Determine the [x, y] coordinate at the center of the cell enclosing the given text.  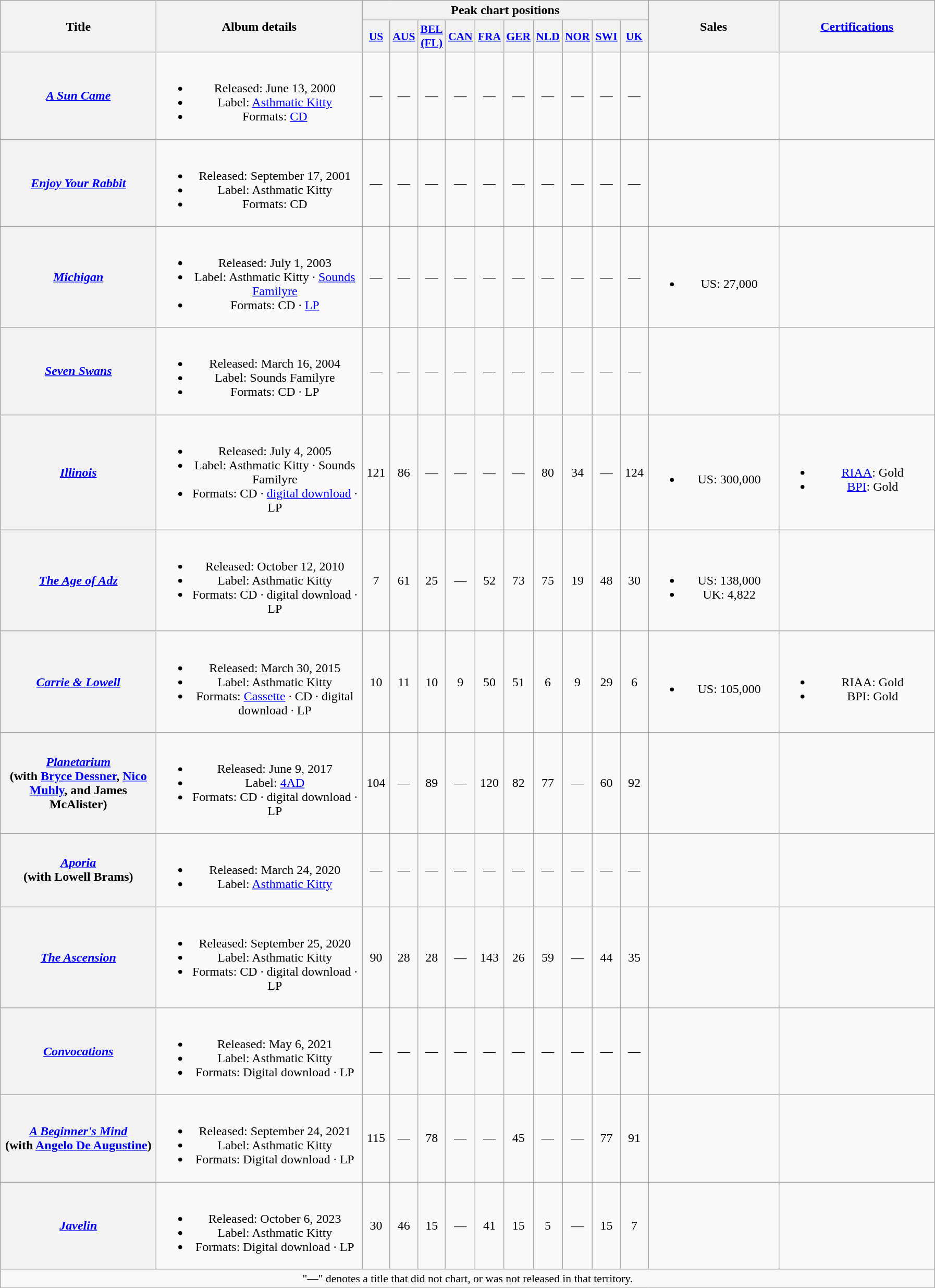
FRA [489, 37]
143 [489, 957]
41 [489, 1225]
Released: September 17, 2001Label: Asthmatic KittyFormats: CD [260, 183]
90 [376, 957]
19 [577, 580]
US: 105,000 [714, 682]
75 [548, 580]
Planetarium(with Bryce Dessner, Nico Muhly, and James McAlister) [78, 783]
Released: July 4, 2005Label: Asthmatic Kitty · Sounds FamilyreFormats: CD · digital download · LP [260, 472]
Released: March 24, 2020Label: Asthmatic Kitty [260, 870]
Enjoy Your Rabbit [78, 183]
Javelin [78, 1225]
52 [489, 580]
89 [432, 783]
46 [403, 1225]
45 [518, 1139]
"—" denotes a title that did not chart, or was not released in that territory. [468, 1279]
Released: September 25, 2020Label: Asthmatic KittyFormats: CD · digital download · LP [260, 957]
59 [548, 957]
82 [518, 783]
51 [518, 682]
Released: June 9, 2017Label: 4ADFormats: CD · digital download · LP [260, 783]
60 [607, 783]
A Beginner's Mind(with Angelo De Augustine) [78, 1139]
Illinois [78, 472]
SWI [607, 37]
25 [432, 580]
Convocations [78, 1051]
Michigan [78, 277]
80 [548, 472]
AUS [403, 37]
The Age of Adz [78, 580]
UK [634, 37]
34 [577, 472]
Released: July 1, 2003Label: Asthmatic Kitty · Sounds FamilyreFormats: CD · LP [260, 277]
104 [376, 783]
Released: October 6, 2023Label: Asthmatic KittyFormats: Digital download · LP [260, 1225]
50 [489, 682]
CAN [461, 37]
91 [634, 1139]
73 [518, 580]
26 [518, 957]
Sales [714, 26]
Certifications [857, 26]
124 [634, 472]
35 [634, 957]
Peak chart positions [506, 10]
US: 300,000 [714, 472]
Released: September 24, 2021Label: Asthmatic KittyFormats: Digital download · LP [260, 1139]
11 [403, 682]
61 [403, 580]
Seven Swans [78, 371]
Album details [260, 26]
US: 27,000 [714, 277]
BEL(FL) [432, 37]
86 [403, 472]
5 [548, 1225]
The Ascension [78, 957]
92 [634, 783]
120 [489, 783]
Released: October 12, 2010Label: Asthmatic KittyFormats: CD · digital download · LP [260, 580]
121 [376, 472]
Released: May 6, 2021Label: Asthmatic KittyFormats: Digital download · LP [260, 1051]
Aporia(with Lowell Brams) [78, 870]
115 [376, 1139]
A Sun Came [78, 96]
NOR [577, 37]
29 [607, 682]
48 [607, 580]
44 [607, 957]
US: 138,000UK: 4,822 [714, 580]
GER [518, 37]
US [376, 37]
Released: June 13, 2000Label: Asthmatic KittyFormats: CD [260, 96]
Title [78, 26]
78 [432, 1139]
NLD [548, 37]
Carrie & Lowell [78, 682]
Released: March 30, 2015Label: Asthmatic KittyFormats: Cassette · CD · digital download · LP [260, 682]
Released: March 16, 2004Label: Sounds FamilyreFormats: CD · LP [260, 371]
